From the cell containing the given text, extract its center point as [x, y] coordinate. 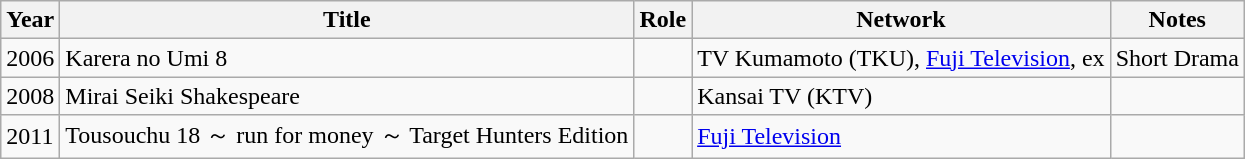
Short Drama [1177, 58]
2008 [30, 96]
Fuji Television [901, 136]
Kansai TV (KTV) [901, 96]
Year [30, 20]
Role [663, 20]
2011 [30, 136]
Karera no Umi 8 [347, 58]
TV Kumamoto (TKU), Fuji Television, ex [901, 58]
Tousouchu 18 ～ run for money ～ Target Hunters Edition [347, 136]
Mirai Seiki Shakespeare [347, 96]
Network [901, 20]
Title [347, 20]
Notes [1177, 20]
2006 [30, 58]
